Output the [X, Y] coordinate of the center of the cell containing the given text.  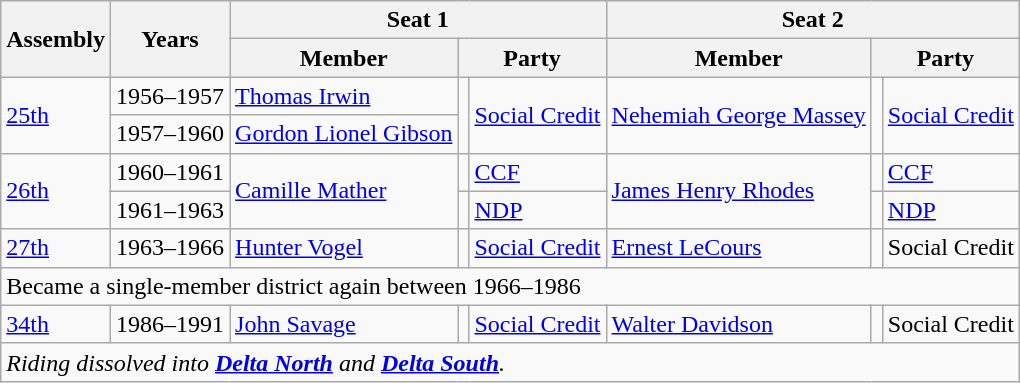
Became a single-member district again between 1966–1986 [510, 286]
James Henry Rhodes [738, 191]
1961–1963 [170, 210]
1957–1960 [170, 134]
34th [56, 324]
1963–1966 [170, 248]
1956–1957 [170, 96]
Nehemiah George Massey [738, 115]
25th [56, 115]
Ernest LeCours [738, 248]
Seat 1 [418, 20]
Assembly [56, 39]
1960–1961 [170, 172]
1986–1991 [170, 324]
Hunter Vogel [344, 248]
Walter Davidson [738, 324]
Camille Mather [344, 191]
Gordon Lionel Gibson [344, 134]
John Savage [344, 324]
Thomas Irwin [344, 96]
Seat 2 [812, 20]
27th [56, 248]
Years [170, 39]
26th [56, 191]
Riding dissolved into Delta North and Delta South. [510, 362]
